Provide the (x, y) coordinate of the cell's center where the given text is located.  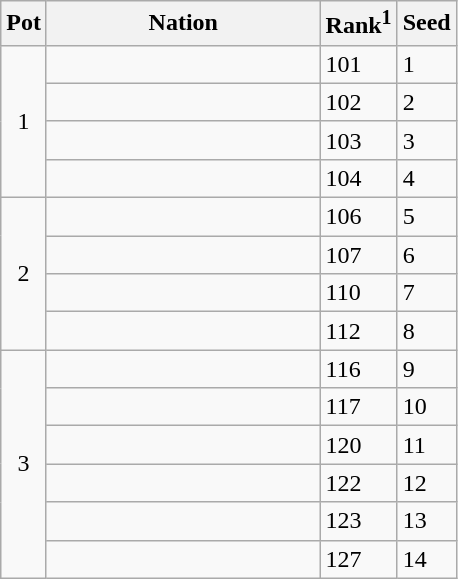
Nation (183, 24)
6 (426, 255)
116 (358, 369)
4 (426, 178)
Pot (24, 24)
120 (358, 445)
12 (426, 483)
11 (426, 445)
5 (426, 217)
127 (358, 559)
106 (358, 217)
117 (358, 407)
101 (358, 64)
10 (426, 407)
8 (426, 331)
103 (358, 140)
104 (358, 178)
13 (426, 521)
110 (358, 293)
14 (426, 559)
112 (358, 331)
122 (358, 483)
102 (358, 102)
Seed (426, 24)
7 (426, 293)
Rank1 (358, 24)
9 (426, 369)
107 (358, 255)
123 (358, 521)
